For the text-containing cell, return its midpoint in (x, y) coordinate format. 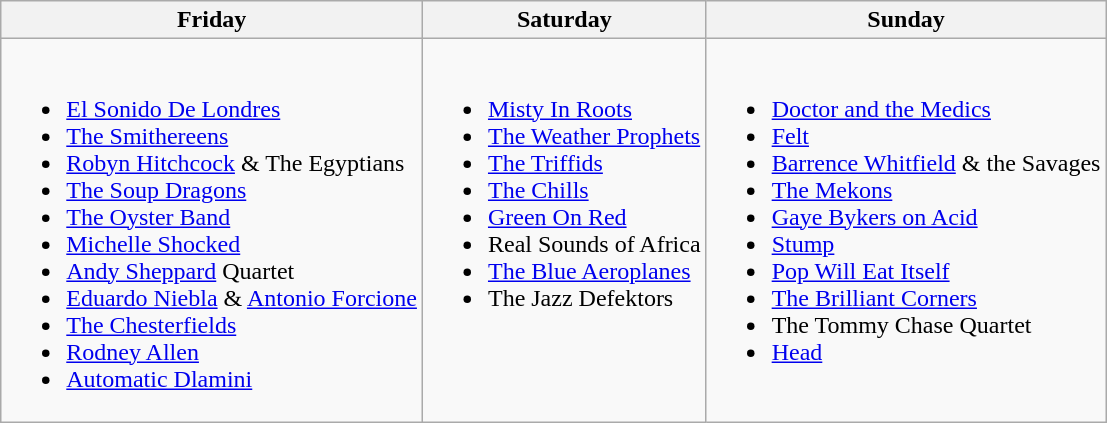
Misty In RootsThe Weather ProphetsThe TriffidsThe ChillsGreen On RedReal Sounds of AfricaThe Blue AeroplanesThe Jazz Defektors (564, 230)
Sunday (906, 20)
Friday (212, 20)
Saturday (564, 20)
